Capture the cell that displays the provided text and extract its (x, y) central coordinate. 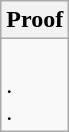
.. (35, 85)
Proof (35, 20)
